Pinpoint the cell where the given text exists, returning its (X, Y) midpoint coordinate. 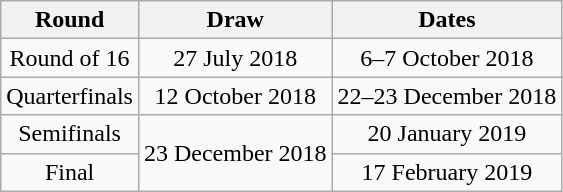
Semifinals (70, 134)
Final (70, 172)
23 December 2018 (235, 153)
6–7 October 2018 (447, 58)
20 January 2019 (447, 134)
Round of 16 (70, 58)
27 July 2018 (235, 58)
Round (70, 20)
Quarterfinals (70, 96)
17 February 2019 (447, 172)
22–23 December 2018 (447, 96)
12 October 2018 (235, 96)
Dates (447, 20)
Draw (235, 20)
